Return [x, y] of the center of cell containing provided text 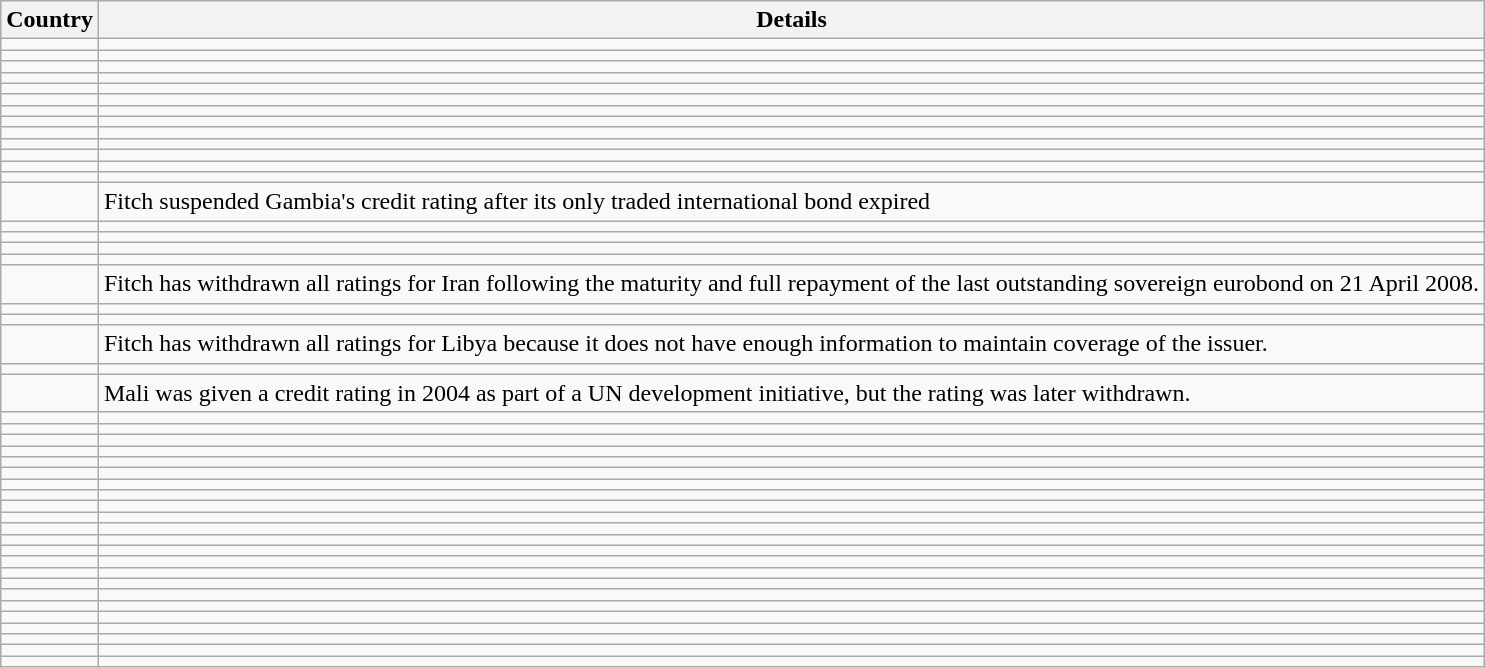
Details [791, 20]
Fitch has withdrawn all ratings for Iran following the maturity and full repayment of the last outstanding sovereign eurobond on 21 April 2008. [791, 284]
Fitch has withdrawn all ratings for Libya because it does not have enough information to maintain coverage of the issuer. [791, 344]
Country [50, 20]
Mali was given a credit rating in 2004 as part of a UN development initiative, but the rating was later withdrawn. [791, 393]
Fitch suspended Gambia's credit rating after its only traded international bond expired [791, 202]
